Identify which cell holds the provided text, then report its (X, Y) central coordinate. 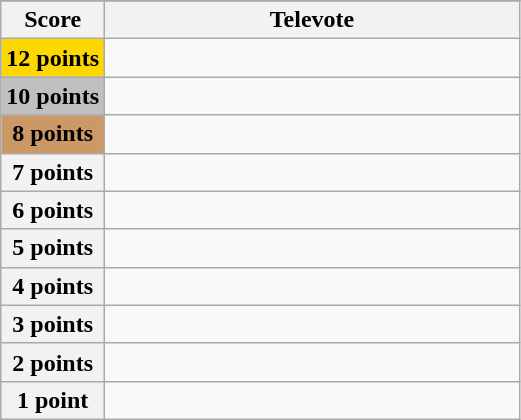
7 points (53, 172)
Televote (312, 20)
4 points (53, 286)
Score (53, 20)
6 points (53, 210)
2 points (53, 362)
10 points (53, 96)
12 points (53, 58)
8 points (53, 134)
3 points (53, 324)
1 point (53, 400)
5 points (53, 248)
